From the cell containing the given text, extract its center point as (X, Y) coordinate. 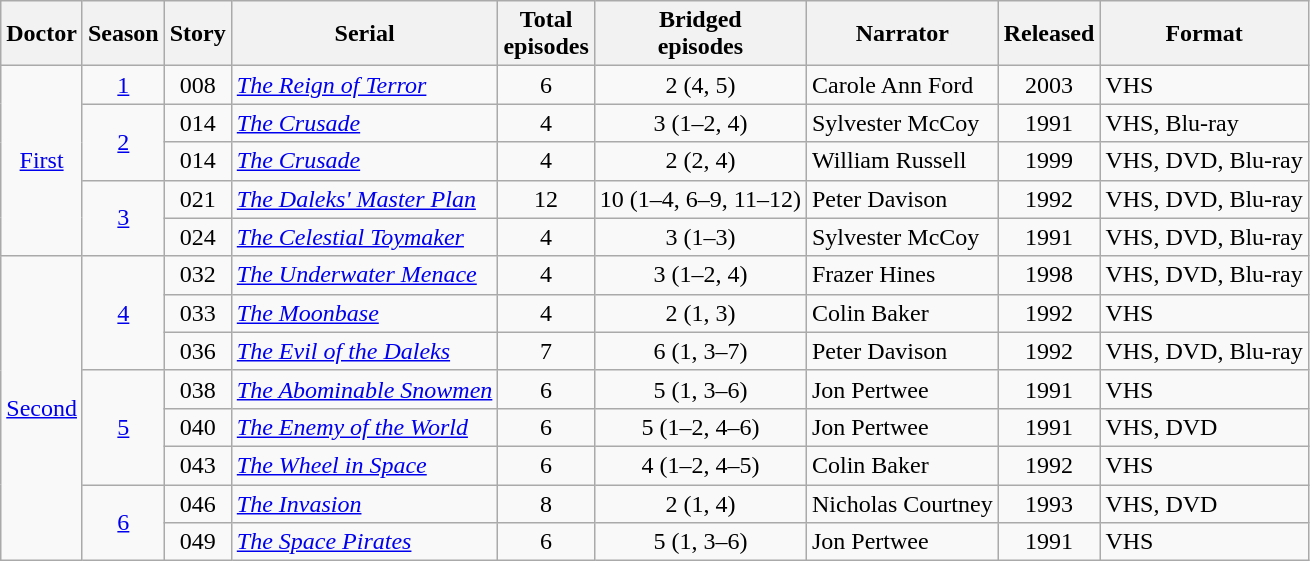
The Abominable Snowmen (364, 389)
4 (1–2, 4–5) (700, 465)
049 (198, 542)
1 (123, 85)
The Moonbase (364, 313)
036 (198, 351)
3 (123, 218)
1998 (1049, 275)
10 (1–4, 6–9, 11–12) (700, 199)
Narrator (902, 34)
033 (198, 313)
Season (123, 34)
7 (546, 351)
040 (198, 427)
032 (198, 275)
2 (1, 3) (700, 313)
1999 (1049, 161)
Nicholas Courtney (902, 503)
Totalepisodes (546, 34)
VHS, Blu-ray (1204, 123)
First (42, 161)
Format (1204, 34)
046 (198, 503)
The Underwater Menace (364, 275)
038 (198, 389)
Doctor (42, 34)
021 (198, 199)
The Daleks' Master Plan (364, 199)
Carole Ann Ford (902, 85)
6 (1, 3–7) (700, 351)
The Reign of Terror (364, 85)
2 (4, 5) (700, 85)
5 (1–2, 4–6) (700, 427)
008 (198, 85)
Serial (364, 34)
2003 (1049, 85)
The Invasion (364, 503)
The Enemy of the World (364, 427)
2 (123, 142)
The Space Pirates (364, 542)
William Russell (902, 161)
2 (2, 4) (700, 161)
5 (123, 427)
3 (1–3) (700, 237)
2 (1, 4) (700, 503)
043 (198, 465)
Second (42, 408)
Released (1049, 34)
12 (546, 199)
The Evil of the Daleks (364, 351)
The Wheel in Space (364, 465)
Bridgedepisodes (700, 34)
The Celestial Toymaker (364, 237)
024 (198, 237)
1993 (1049, 503)
Story (198, 34)
Frazer Hines (902, 275)
8 (546, 503)
